Locate the cell with the specified text and output its [x, y] center coordinate. 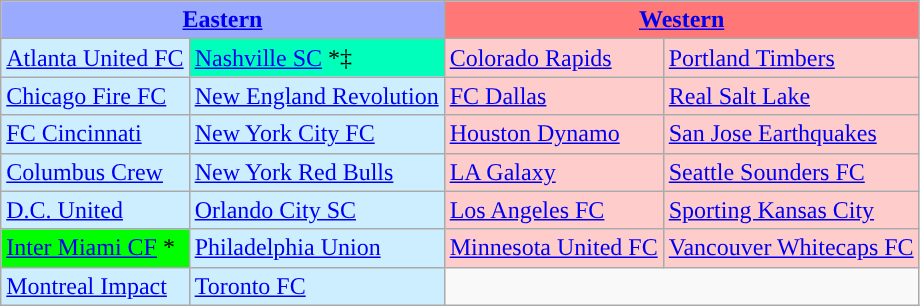
Orlando City SC [316, 210]
Western [682, 20]
Columbus Crew [95, 172]
Minnesota United FC [554, 248]
New York Red Bulls [316, 172]
Sporting Kansas City [791, 210]
Atlanta United FC [95, 58]
San Jose Earthquakes [791, 134]
Colorado Rapids [554, 58]
Chicago Fire FC [95, 96]
Los Angeles FC [554, 210]
Eastern [222, 20]
New England Revolution [316, 96]
FC Cincinnati [95, 134]
Montreal Impact [95, 286]
New York City FC [316, 134]
LA Galaxy [554, 172]
Houston Dynamo [554, 134]
Vancouver Whitecaps FC [791, 248]
Portland Timbers [791, 58]
Seattle Sounders FC [791, 172]
Philadelphia Union [316, 248]
Toronto FC [316, 286]
FC Dallas [554, 96]
Inter Miami CF * [95, 248]
D.C. United [95, 210]
Real Salt Lake [791, 96]
Nashville SC *‡ [316, 58]
